Determine the [X, Y] coordinate at the center of the cell enclosing the given text.  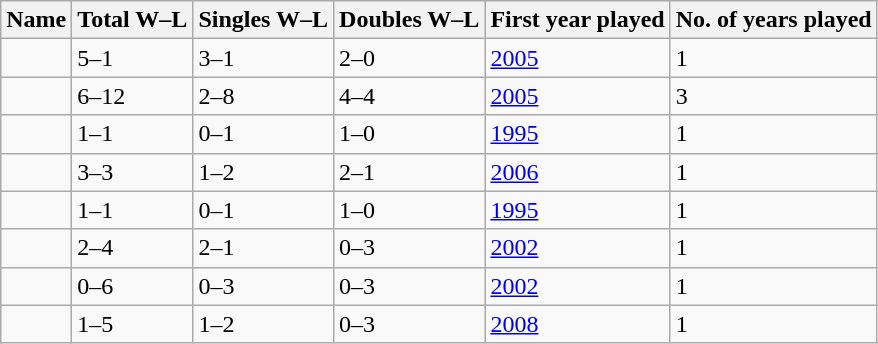
Doubles W–L [410, 20]
2008 [578, 324]
First year played [578, 20]
5–1 [132, 58]
4–4 [410, 96]
Name [36, 20]
Total W–L [132, 20]
3 [774, 96]
No. of years played [774, 20]
3–1 [264, 58]
6–12 [132, 96]
2006 [578, 172]
3–3 [132, 172]
0–6 [132, 286]
1–5 [132, 324]
2–0 [410, 58]
Singles W–L [264, 20]
2–8 [264, 96]
2–4 [132, 248]
